Return [X, Y] of the center of cell containing provided text 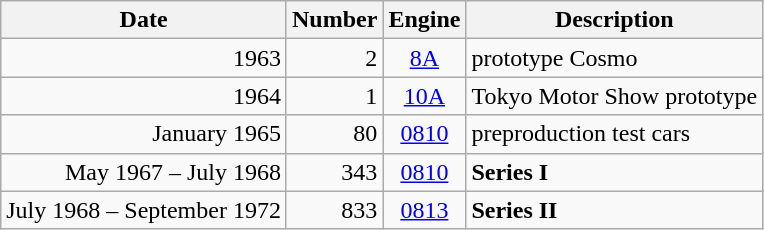
Tokyo Motor Show prototype [614, 96]
Series II [614, 210]
1 [334, 96]
833 [334, 210]
2 [334, 58]
May 1967 – July 1968 [144, 172]
0813 [424, 210]
prototype Cosmo [614, 58]
Number [334, 20]
1964 [144, 96]
1963 [144, 58]
Engine [424, 20]
Date [144, 20]
Series I [614, 172]
8A [424, 58]
January 1965 [144, 134]
Description [614, 20]
10A [424, 96]
July 1968 – September 1972 [144, 210]
343 [334, 172]
preproduction test cars [614, 134]
80 [334, 134]
